Find where the given text appears and provide that cell's center as (X, Y) coordinate. 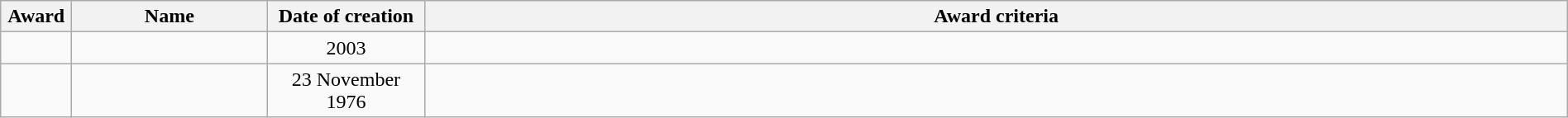
Award criteria (996, 17)
Award (36, 17)
23 November 1976 (346, 91)
Name (170, 17)
2003 (346, 48)
Date of creation (346, 17)
